Return the (X, Y) coordinate for the center point of the cell that contains the specified text.  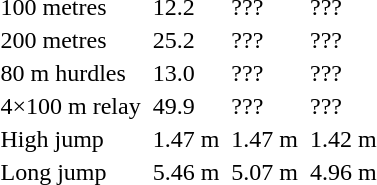
13.0 (186, 73)
25.2 (186, 40)
49.9 (186, 106)
